Pinpoint the cell where the given text exists, returning its (X, Y) midpoint coordinate. 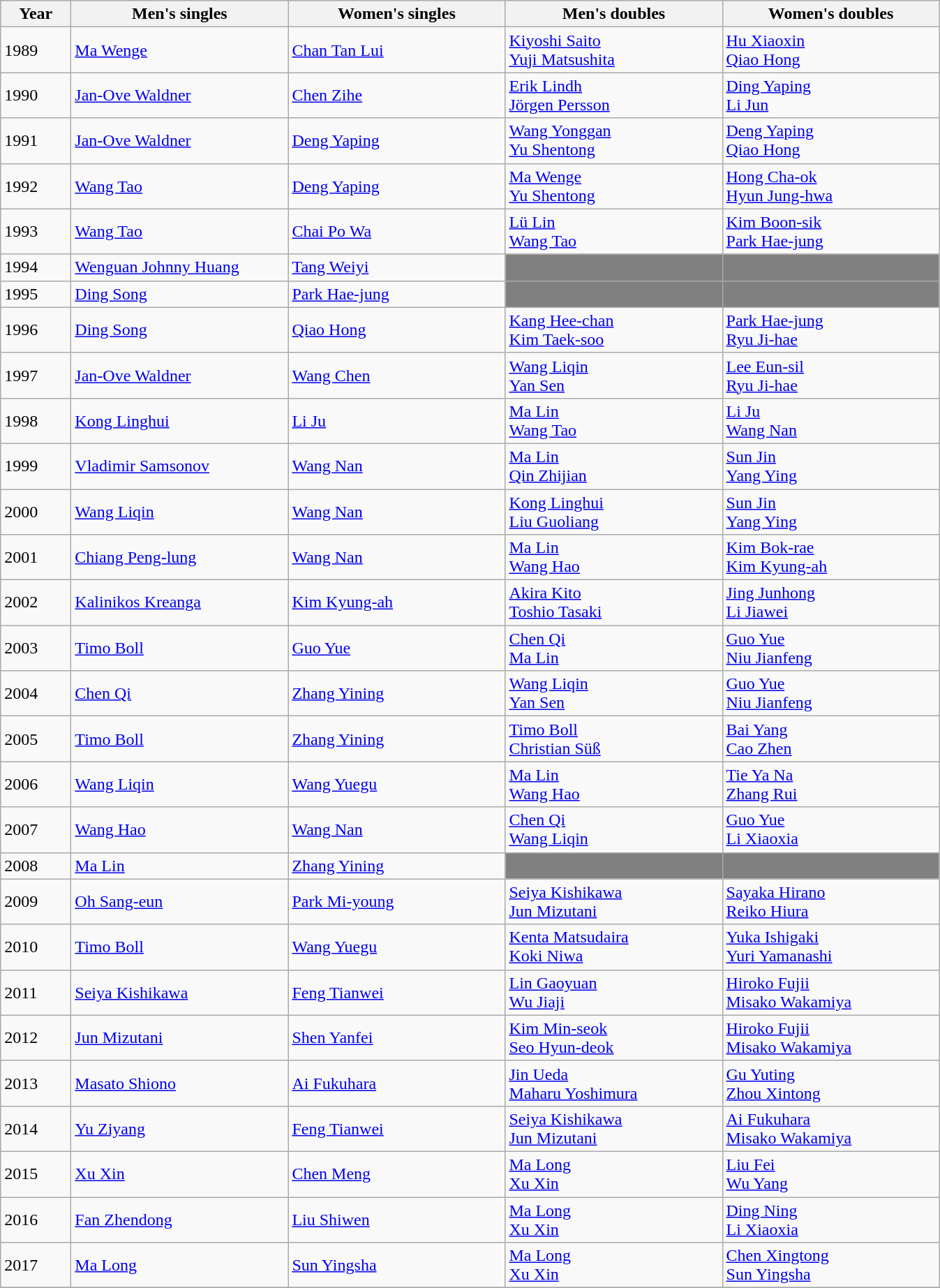
Xu Xin (180, 1174)
Ai Fukuhara Misako Wakamiya (830, 1128)
Chan Tan Lui (396, 50)
1989 (36, 50)
Kong Linghui (180, 420)
Chiang Peng-lung (180, 557)
Kim Bok-rae Kim Kyung-ah (830, 557)
2001 (36, 557)
1991 (36, 141)
Ma Lin (180, 866)
Guo Yue (396, 648)
Qiao Hong (396, 330)
2000 (36, 511)
Wang Yonggan Yu Shentong (614, 141)
2011 (36, 993)
1994 (36, 267)
Akira Kito Toshio Tasaki (614, 603)
Wang Hao (180, 829)
Li Ju Wang Nan (830, 420)
Tang Weiyi (396, 267)
2016 (36, 1219)
Women's singles (396, 14)
Bai Yang Cao Zhen (830, 739)
Gu Yuting Zhou Xintong (830, 1083)
Wenguan Johnny Huang (180, 267)
Sun Yingsha (396, 1265)
1999 (36, 466)
2009 (36, 902)
2012 (36, 1037)
1998 (36, 420)
Ding Yaping Li Jun (830, 95)
Park Hae-jung (396, 294)
2015 (36, 1174)
2005 (36, 739)
Fan Zhendong (180, 1219)
Chen Meng (396, 1174)
2003 (36, 648)
2004 (36, 694)
Chen Qi Ma Lin (614, 648)
1997 (36, 376)
Kim Kyung-ah (396, 603)
2013 (36, 1083)
Park Mi-young (396, 902)
Kang Hee-chan Kim Taek-soo (614, 330)
Jin Ueda Maharu Yoshimura (614, 1083)
Oh Sang-eun (180, 902)
Lee Eun-sil Ryu Ji-hae (830, 376)
Jing Junhong Li Jiawei (830, 603)
Kim Boon-sik Park Hae-jung (830, 232)
Ma Wenge Yu Shentong (614, 186)
Guo Yue Li Xiaoxia (830, 829)
2014 (36, 1128)
Ai Fukuhara (396, 1083)
2006 (36, 785)
Erik Lindh Jörgen Persson (614, 95)
Lin Gaoyuan Wu Jiaji (614, 993)
Wang Chen (396, 376)
Kenta Matsudaira Koki Niwa (614, 947)
Yuka Ishigaki Yuri Yamanashi (830, 947)
Seiya Kishikawa (180, 993)
Jun Mizutani (180, 1037)
2010 (36, 947)
Kalinikos Kreanga (180, 603)
Kim Min-seok Seo Hyun-deok (614, 1037)
Shen Yanfei (396, 1037)
Men's singles (180, 14)
Liu Fei Wu Yang (830, 1174)
1992 (36, 186)
Men's doubles (614, 14)
Hu Xiaoxin Qiao Hong (830, 50)
Ma Long (180, 1265)
Chen Qi (180, 694)
2002 (36, 603)
Chen Xingtong Sun Yingsha (830, 1265)
Lü Lin Wang Tao (614, 232)
Vladimir Samsonov (180, 466)
2017 (36, 1265)
Chen Zihe (396, 95)
Year (36, 14)
Hong Cha-ok Hyun Jung-hwa (830, 186)
1990 (36, 95)
Ma Lin Qin Zhijian (614, 466)
Timo Boll Christian Süß (614, 739)
1996 (36, 330)
Ding Ning Li Xiaoxia (830, 1219)
Kong Linghui Liu Guoliang (614, 511)
2007 (36, 829)
Liu Shiwen (396, 1219)
Yu Ziyang (180, 1128)
Masato Shiono (180, 1083)
Chai Po Wa (396, 232)
Li Ju (396, 420)
Park Hae-jung Ryu Ji-hae (830, 330)
Tie Ya Na Zhang Rui (830, 785)
1995 (36, 294)
2008 (36, 866)
Deng Yaping Qiao Hong (830, 141)
Sayaka Hirano Reiko Hiura (830, 902)
Ma Lin Wang Tao (614, 420)
Ma Wenge (180, 50)
Women's doubles (830, 14)
Chen Qi Wang Liqin (614, 829)
Kiyoshi Saito Yuji Matsushita (614, 50)
1993 (36, 232)
